Find where the given text appears and provide that cell's center as (X, Y) coordinate. 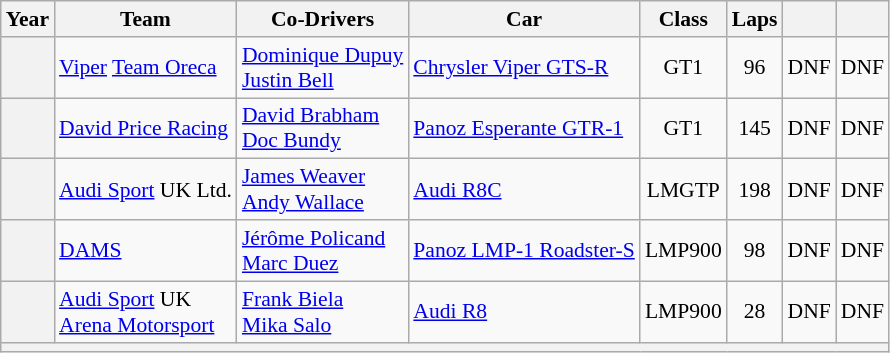
Viper Team Oreca (146, 68)
28 (755, 312)
96 (755, 68)
98 (755, 250)
Audi Sport UK Ltd. (146, 190)
Audi R8C (524, 190)
James Weaver Andy Wallace (322, 190)
David Price Racing (146, 128)
Panoz LMP-1 Roadster-S (524, 250)
145 (755, 128)
Frank Biela Mika Salo (322, 312)
Audi Sport UK Arena Motorsport (146, 312)
Chrysler Viper GTS-R (524, 68)
LMGTP (684, 190)
198 (755, 190)
Panoz Esperante GTR-1 (524, 128)
Team (146, 19)
Jérôme Policand Marc Duez (322, 250)
Laps (755, 19)
Dominique Dupuy Justin Bell (322, 68)
Audi R8 (524, 312)
David Brabham Doc Bundy (322, 128)
Class (684, 19)
DAMS (146, 250)
Year (28, 19)
Car (524, 19)
Co-Drivers (322, 19)
